For the text-containing cell, return its midpoint in [X, Y] coordinate format. 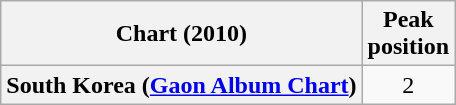
Chart (2010) [182, 34]
South Korea (Gaon Album Chart) [182, 85]
2 [408, 85]
Peakposition [408, 34]
